Locate the cell with the specified text and output its [x, y] center coordinate. 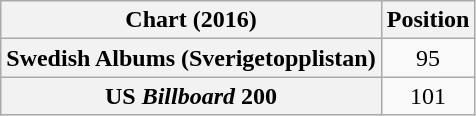
US Billboard 200 [191, 96]
Position [428, 20]
Swedish Albums (Sverigetopplistan) [191, 58]
Chart (2016) [191, 20]
95 [428, 58]
101 [428, 96]
